Search for the cell housing the specified text and yield its (x, y) center coordinate. 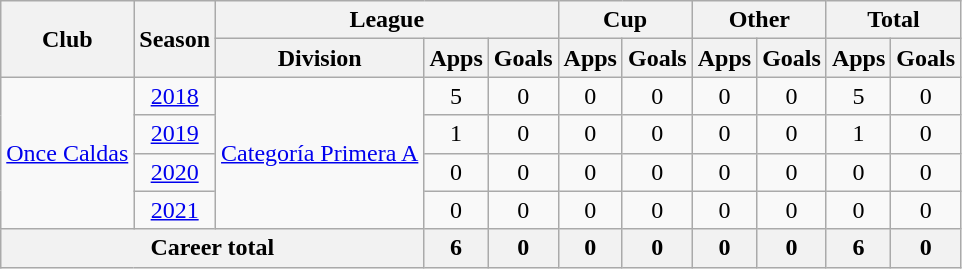
2018 (175, 96)
Club (68, 39)
Total (893, 20)
Career total (212, 248)
Categoría Primera A (320, 153)
Division (320, 58)
Other (759, 20)
Once Caldas (68, 153)
2020 (175, 172)
Season (175, 39)
Cup (625, 20)
League (388, 20)
2021 (175, 210)
2019 (175, 134)
